Extract the [X, Y] coordinate from the center of the cell holding the provided text.  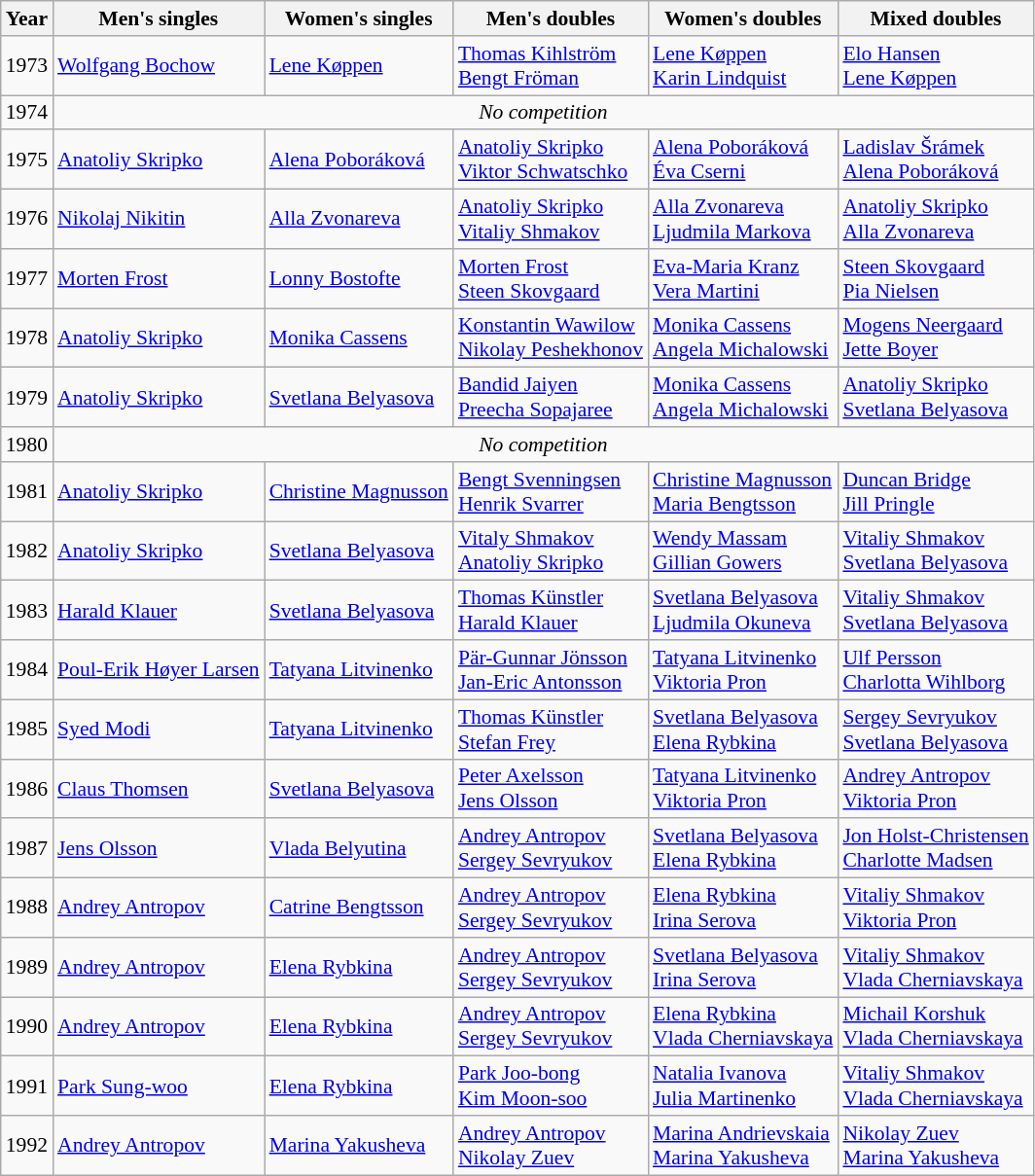
Park Sung-woo [159, 1086]
Morten Frost [159, 278]
Andrey Antropov Nikolay Zuev [551, 1146]
Christine Magnusson Maria Bengtsson [743, 492]
Christine Magnusson [359, 492]
Men's doubles [551, 18]
1975 [27, 160]
Women's doubles [743, 18]
Mixed doubles [936, 18]
Lonny Bostofte [359, 278]
Peter Axelsson Jens Olsson [551, 788]
Vitaly Shmakov Anatoliy Skripko [551, 551]
Anatoliy Skripko Alla Zvonareva [936, 220]
Elena Rybkina Irina Serova [743, 909]
Mogens Neergaard Jette Boyer [936, 339]
Catrine Bengtsson [359, 909]
Bandid Jaiyen Preecha Sopajaree [551, 397]
1990 [27, 1027]
Bengt Svenningsen Henrik Svarrer [551, 492]
Thomas Kihlström Bengt Fröman [551, 66]
Svetlana Belyasova Irina Serova [743, 967]
1982 [27, 551]
Steen Skovgaard Pia Nielsen [936, 278]
Ladislav Šrámek Alena Poboráková [936, 160]
Nikolay Zuev Marina Yakusheva [936, 1146]
Sergey Sevryukov Svetlana Belyasova [936, 730]
1991 [27, 1086]
Alena Poboráková Éva Cserni [743, 160]
Monika Cassens [359, 339]
Anatoliy Skripko Viktor Schwatschko [551, 160]
Svetlana Belyasova Ljudmila Okuneva [743, 611]
1976 [27, 220]
Wolfgang Bochow [159, 66]
Park Joo-bong Kim Moon-soo [551, 1086]
Wendy Massam Gillian Gowers [743, 551]
Pär-Gunnar Jönsson Jan-Eric Antonsson [551, 669]
Natalia Ivanova Julia Martinenko [743, 1086]
Alla Zvonareva [359, 220]
1979 [27, 397]
Konstantin Wawilow Nikolay Peshekhonov [551, 339]
Harald Klauer [159, 611]
Year [27, 18]
Elena Rybkina Vlada Cherniavskaya [743, 1027]
Jens Olsson [159, 848]
Syed Modi [159, 730]
Lene Køppen Karin Lindquist [743, 66]
Michail Korshuk Vlada Cherniavskaya [936, 1027]
1981 [27, 492]
1986 [27, 788]
Duncan Bridge Jill Pringle [936, 492]
1985 [27, 730]
1974 [27, 113]
Andrey Antropov Viktoria Pron [936, 788]
Claus Thomsen [159, 788]
1973 [27, 66]
Thomas Künstler Stefan Frey [551, 730]
1980 [27, 445]
1988 [27, 909]
1992 [27, 1146]
Poul-Erik Høyer Larsen [159, 669]
Elo Hansen Lene Køppen [936, 66]
Anatoliy Skripko Svetlana Belyasova [936, 397]
Ulf Persson Charlotta Wihlborg [936, 669]
1977 [27, 278]
Lene Køppen [359, 66]
Jon Holst-Christensen Charlotte Madsen [936, 848]
1978 [27, 339]
1989 [27, 967]
Women's singles [359, 18]
1984 [27, 669]
Alena Poboráková [359, 160]
Anatoliy Skripko Vitaliy Shmakov [551, 220]
Morten Frost Steen Skovgaard [551, 278]
Thomas Künstler Harald Klauer [551, 611]
Eva-Maria Kranz Vera Martini [743, 278]
Men's singles [159, 18]
Nikolaj Nikitin [159, 220]
Vitaliy Shmakov Viktoria Pron [936, 909]
Alla Zvonareva Ljudmila Markova [743, 220]
Marina Yakusheva [359, 1146]
1983 [27, 611]
Marina Andrievskaia Marina Yakusheva [743, 1146]
1987 [27, 848]
Vlada Belyutina [359, 848]
